Capture the cell that displays the provided text and extract its (x, y) central coordinate. 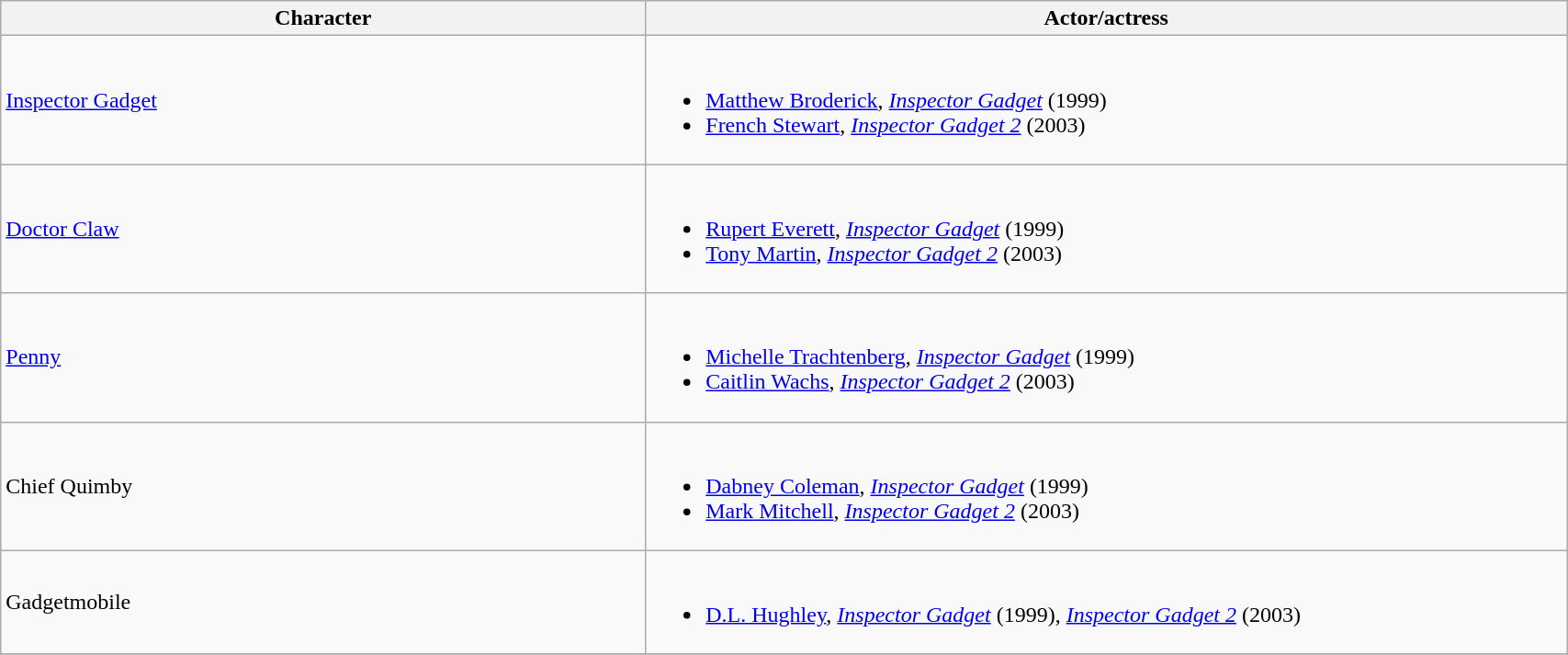
Character (323, 18)
Dabney Coleman, Inspector Gadget (1999)Mark Mitchell, Inspector Gadget 2 (2003) (1106, 486)
Gadgetmobile (323, 603)
Chief Quimby (323, 486)
Penny (323, 357)
Actor/actress (1106, 18)
Inspector Gadget (323, 100)
D.L. Hughley, Inspector Gadget (1999), Inspector Gadget 2 (2003) (1106, 603)
Doctor Claw (323, 229)
Rupert Everett, Inspector Gadget (1999)Tony Martin, Inspector Gadget 2 (2003) (1106, 229)
Michelle Trachtenberg, Inspector Gadget (1999)Caitlin Wachs, Inspector Gadget 2 (2003) (1106, 357)
Matthew Broderick, Inspector Gadget (1999)French Stewart, Inspector Gadget 2 (2003) (1106, 100)
